Provide the [x, y] coordinate of the cell's center where the given text is located.  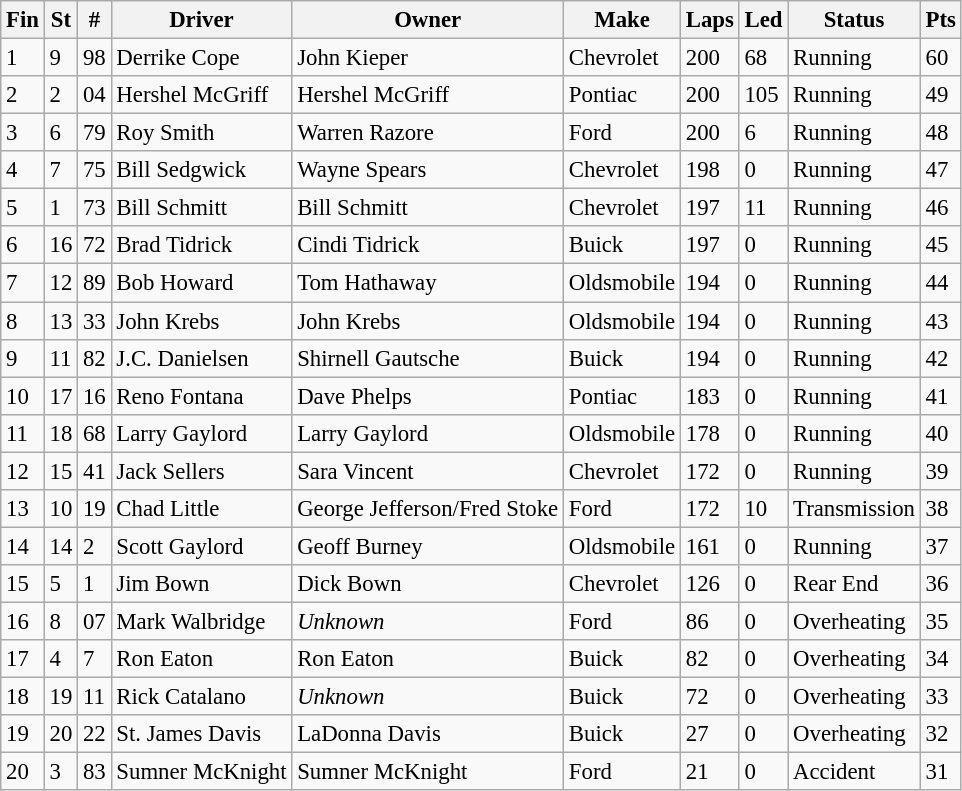
Laps [710, 20]
Rick Catalano [202, 697]
37 [940, 546]
32 [940, 734]
George Jefferson/Fred Stoke [428, 509]
Status [854, 20]
John Kieper [428, 58]
04 [94, 95]
Chad Little [202, 509]
35 [940, 621]
Bill Sedgwick [202, 170]
38 [940, 509]
49 [940, 95]
Warren Razore [428, 133]
Pts [940, 20]
Scott Gaylord [202, 546]
98 [94, 58]
40 [940, 433]
Make [622, 20]
Transmission [854, 509]
Jack Sellers [202, 471]
198 [710, 170]
27 [710, 734]
Sara Vincent [428, 471]
Dick Bown [428, 584]
39 [940, 471]
Derrike Cope [202, 58]
LaDonna Davis [428, 734]
44 [940, 283]
Dave Phelps [428, 396]
47 [940, 170]
45 [940, 245]
Led [764, 20]
Reno Fontana [202, 396]
73 [94, 208]
36 [940, 584]
Owner [428, 20]
Roy Smith [202, 133]
86 [710, 621]
75 [94, 170]
# [94, 20]
105 [764, 95]
St. James Davis [202, 734]
22 [94, 734]
Bob Howard [202, 283]
Rear End [854, 584]
Cindi Tidrick [428, 245]
89 [94, 283]
43 [940, 321]
161 [710, 546]
Wayne Spears [428, 170]
Fin [23, 20]
60 [940, 58]
Tom Hathaway [428, 283]
48 [940, 133]
183 [710, 396]
46 [940, 208]
Geoff Burney [428, 546]
Accident [854, 772]
79 [94, 133]
07 [94, 621]
42 [940, 358]
21 [710, 772]
31 [940, 772]
J.C. Danielsen [202, 358]
Jim Bown [202, 584]
St [60, 20]
83 [94, 772]
Driver [202, 20]
126 [710, 584]
Brad Tidrick [202, 245]
Shirnell Gautsche [428, 358]
34 [940, 659]
178 [710, 433]
Mark Walbridge [202, 621]
